Locate the cell with the specified text and output its [x, y] center coordinate. 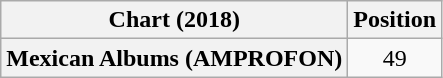
49 [395, 58]
Position [395, 20]
Mexican Albums (AMPROFON) [174, 58]
Chart (2018) [174, 20]
